Extract the [x, y] coordinate from the center of the cell holding the provided text.  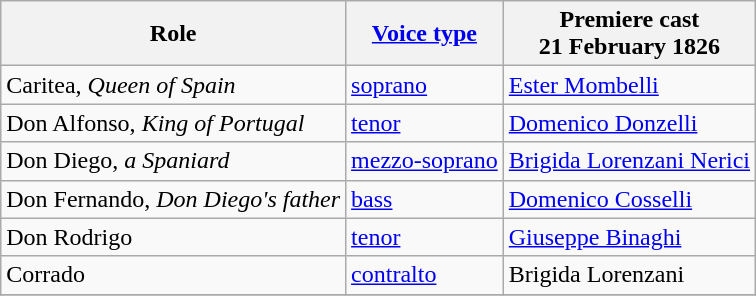
Corrado [174, 275]
Ester Mombelli [629, 85]
Brigida Lorenzani [629, 275]
Giuseppe Binaghi [629, 237]
soprano [425, 85]
Caritea, Queen of Spain [174, 85]
Domenico Donzelli [629, 123]
Premiere cast21 February 1826 [629, 34]
mezzo-soprano [425, 161]
Don Diego, a Spaniard [174, 161]
Don Alfonso, King of Portugal [174, 123]
Role [174, 34]
Don Fernando, Don Diego's father [174, 199]
Don Rodrigo [174, 237]
Voice type [425, 34]
Brigida Lorenzani Nerici [629, 161]
contralto [425, 275]
bass [425, 199]
Domenico Cosselli [629, 199]
